Identify which cell holds the provided text, then report its [x, y] central coordinate. 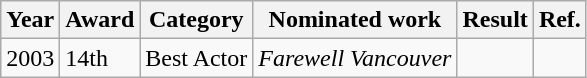
Result [495, 20]
Category [196, 20]
Farewell Vancouver [355, 58]
Year [30, 20]
Best Actor [196, 58]
Ref. [560, 20]
2003 [30, 58]
Award [100, 20]
Nominated work [355, 20]
14th [100, 58]
